Return the [X, Y] coordinate for the center point of the cell that contains the specified text.  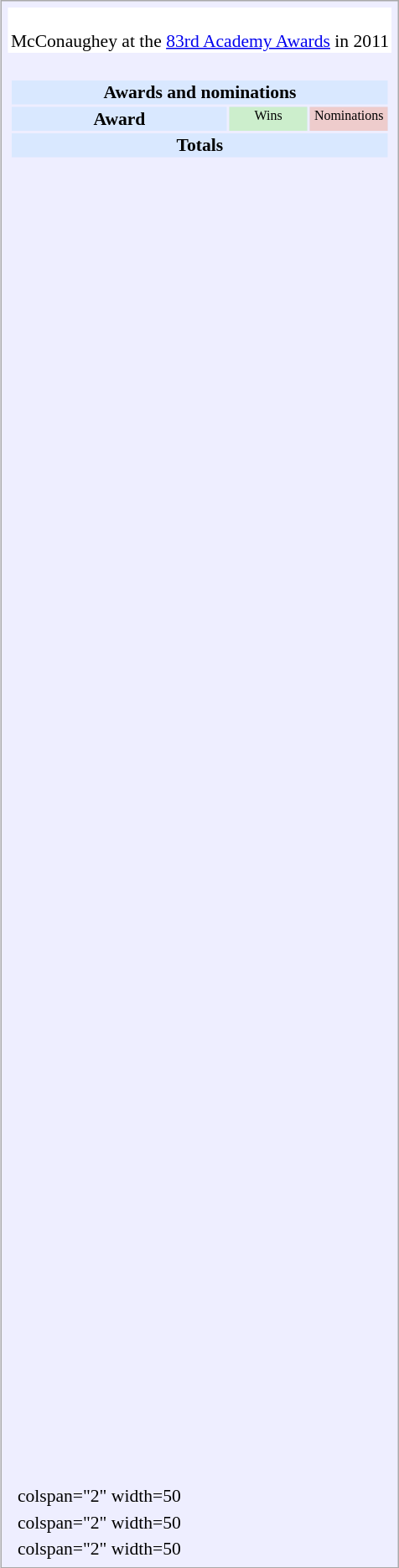
Nominations [349, 118]
Totals [199, 145]
McConaughey at the 83rd Academy Awards in 2011 [200, 30]
Award [119, 118]
Awards and nominations [199, 92]
Awards and nominations Award Wins Nominations Totals [200, 768]
Wins [268, 118]
